Output the (x, y) coordinate of the center of the cell containing the given text.  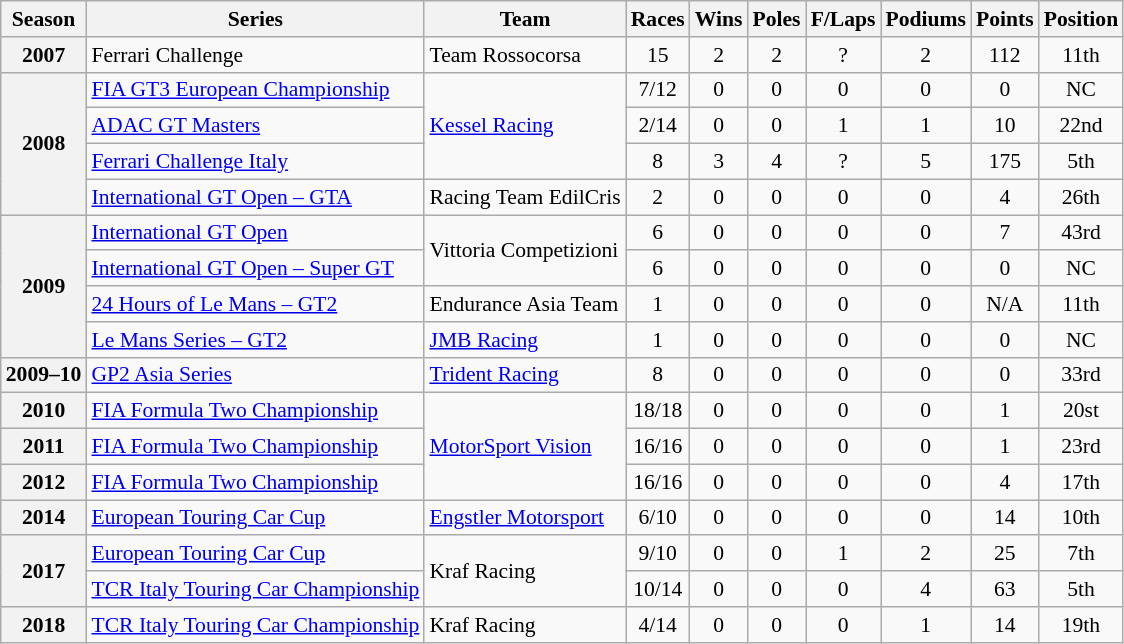
Position (1081, 19)
7th (1081, 554)
6/10 (658, 518)
Endurance Asia Team (524, 304)
43rd (1081, 233)
Wins (719, 19)
7 (1005, 233)
International GT Open – GTA (255, 197)
Series (255, 19)
18/18 (658, 411)
2009 (44, 286)
9/10 (658, 554)
22nd (1081, 126)
17th (1081, 482)
Racing Team EdilCris (524, 197)
63 (1005, 589)
19th (1081, 625)
2010 (44, 411)
2014 (44, 518)
7/12 (658, 90)
Engstler Motorsport (524, 518)
FIA GT3 European Championship (255, 90)
Trident Racing (524, 375)
2009–10 (44, 375)
4/14 (658, 625)
33rd (1081, 375)
2007 (44, 55)
2018 (44, 625)
25 (1005, 554)
Podiums (926, 19)
2017 (44, 572)
2/14 (658, 126)
23rd (1081, 447)
ADAC GT Masters (255, 126)
N/A (1005, 304)
Team Rossocorsa (524, 55)
20st (1081, 411)
15 (658, 55)
2012 (44, 482)
2011 (44, 447)
Vittoria Competizioni (524, 250)
Ferrari Challenge (255, 55)
Team (524, 19)
Points (1005, 19)
JMB Racing (524, 340)
10/14 (658, 589)
Ferrari Challenge Italy (255, 162)
Races (658, 19)
MotorSport Vision (524, 446)
24 Hours of Le Mans – GT2 (255, 304)
2008 (44, 143)
F/Laps (844, 19)
GP2 Asia Series (255, 375)
Kessel Racing (524, 126)
International GT Open – Super GT (255, 269)
Le Mans Series – GT2 (255, 340)
175 (1005, 162)
Poles (776, 19)
10th (1081, 518)
10 (1005, 126)
3 (719, 162)
26th (1081, 197)
International GT Open (255, 233)
Season (44, 19)
5 (926, 162)
112 (1005, 55)
